Return the (x, y) coordinate for the center point of the cell that contains the specified text.  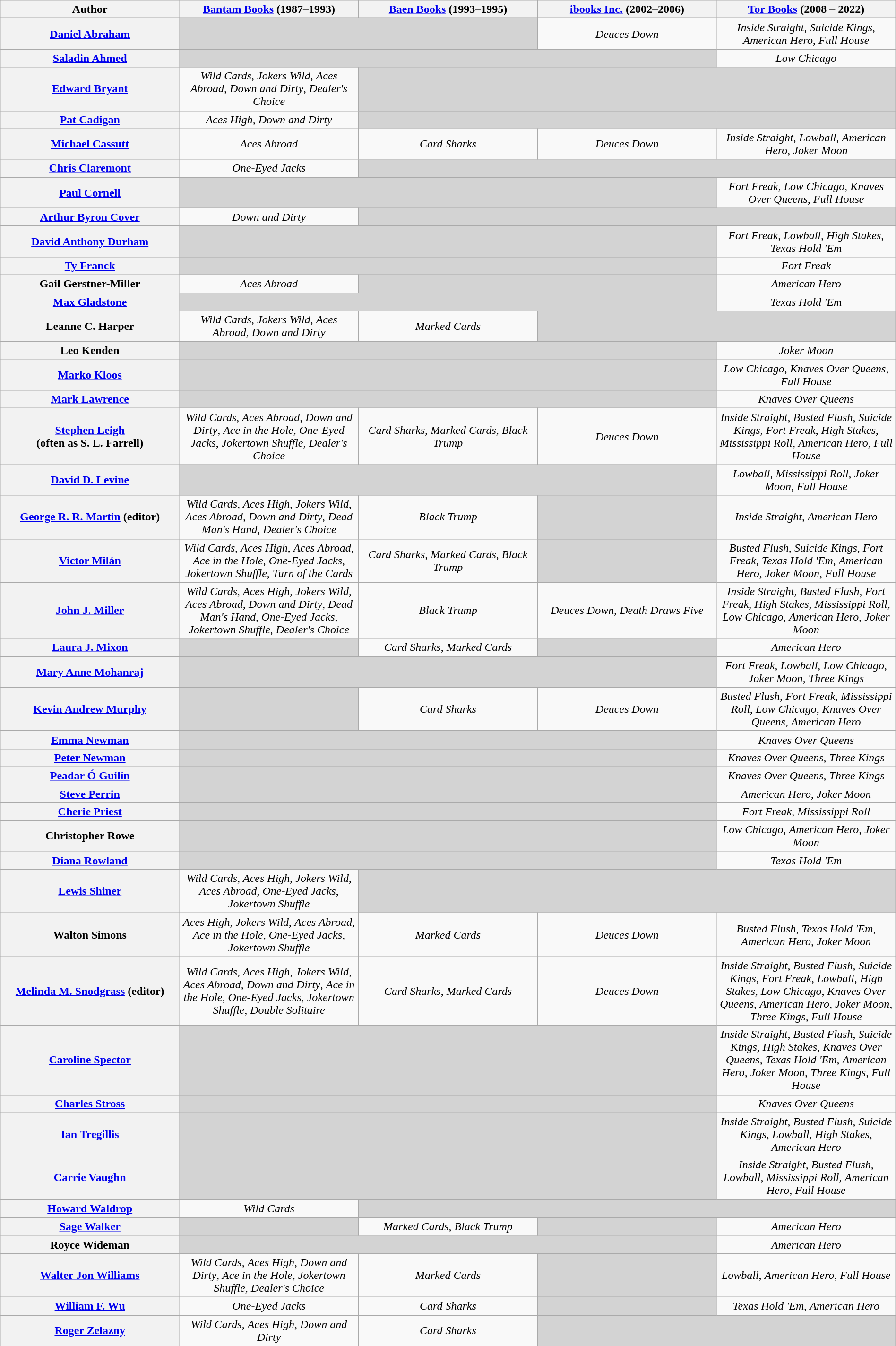
Pat Cadigan (90, 120)
Wild Cards, Aces High, Jokers Wild, Aces Abroad, One-Eyed Jacks, Jokertown Shuffle (269, 891)
Wild Cards (269, 1208)
Inside Straight, Busted Flush, Suicide Kings, Fort Freak, High Stakes, Mississippi Roll, American Hero, Full House (806, 437)
Wild Cards, Aces High, Down and Dirty (269, 1330)
Busted Flush, Fort Freak, Mississippi Roll, Low Chicago, Knaves Over Queens, American Hero (806, 709)
Steve Perrin (90, 794)
Low Chicago (806, 58)
Gail Gerstner-Miller (90, 284)
Diana Rowland (90, 861)
Mark Lawrence (90, 399)
Fort Freak, Mississippi Roll (806, 812)
Aces High, Down and Dirty (269, 120)
Chris Claremont (90, 168)
Inside Straight, American Hero (806, 517)
Busted Flush, Suicide Kings, Fort Freak, Texas Hold 'Em, American Hero, Joker Moon, Full House (806, 561)
Walter Jon Williams (90, 1275)
Low Chicago, American Hero, Joker Moon (806, 837)
Royce Wideman (90, 1244)
Wild Cards, Aces High, Jokers Wild, Aces Abroad, Down and Dirty, Ace in the Hole, One-Eyed Jacks, Jokertown Shuffle, Double Solitaire (269, 991)
William F. Wu (90, 1306)
Deuces Down, Death Draws Five (627, 611)
Fort Freak, Lowball, Low Chicago, Joker Moon, Three Kings (806, 672)
Ty Franck (90, 266)
Wild Cards, Aces High, Aces Abroad, Ace in the Hole, One-Eyed Jacks, Jokertown Shuffle, Turn of the Cards (269, 561)
Inside Straight, Suicide Kings, American Hero, Full House (806, 34)
David D. Levine (90, 480)
Wild Cards, Aces Abroad, Down and Dirty, Ace in the Hole, One-Eyed Jacks, Jokertown Shuffle, Dealer's Choice (269, 437)
Inside Straight, Busted Flush, Fort Freak, High Stakes, Mississippi Roll, Low Chicago, American Hero, Joker Moon (806, 611)
Inside Straight, Lowball, American Hero, Joker Moon (806, 144)
Joker Moon (806, 351)
Melinda M. Snodgrass (editor) (90, 991)
Cherie Priest (90, 812)
Laura J. Mixon (90, 647)
Walton Simons (90, 935)
Fort Freak (806, 266)
Wild Cards, Aces High, Down and Dirty, Ace in the Hole, Jokertown Shuffle, Dealer's Choice (269, 1275)
Busted Flush, Texas Hold 'Em, American Hero, Joker Moon (806, 935)
Marked Cards, Black Trump (448, 1226)
Wild Cards, Aces High, Jokers Wild, Aces Abroad, Down and Dirty, Dead Man's Hand, One-Eyed Jacks, Jokertown Shuffle, Dealer's Choice (269, 611)
David Anthony Durham (90, 241)
Author (90, 9)
Edward Bryant (90, 89)
Wild Cards, Aces High, Jokers Wild, Aces Abroad, Down and Dirty, Dead Man's Hand, Dealer's Choice (269, 517)
Leanne C. Harper (90, 326)
Paul Cornell (90, 193)
Charles Stross (90, 1104)
Mary Anne Mohanraj (90, 672)
Daniel Abraham (90, 34)
Lowball, Mississippi Roll, Joker Moon, Full House (806, 480)
Wild Cards, Jokers Wild, Aces Abroad, Down and Dirty, Dealer's Choice (269, 89)
Baen Books (1993–1995) (448, 9)
Peadar Ó Guilín (90, 776)
Stephen Leigh(often as S. L. Farrell) (90, 437)
Leo Kenden (90, 351)
Peter Newman (90, 758)
Carrie Vaughn (90, 1178)
Fort Freak, Lowball, High Stakes, Texas Hold 'Em (806, 241)
Down and Dirty (269, 217)
Marko Kloos (90, 375)
Saladin Ahmed (90, 58)
Roger Zelazny (90, 1330)
Bantam Books (1987–1993) (269, 9)
Arthur Byron Cover (90, 217)
ibooks Inc. (2002–2006) (627, 9)
Tor Books (2008 – 2022) (806, 9)
Max Gladstone (90, 302)
Inside Straight, Busted Flush, Suicide Kings, High Stakes, Knaves Over Queens, Texas Hold 'Em, American Hero, Joker Moon, Three Kings, Full House (806, 1060)
Aces High, Jokers Wild, Aces Abroad, Ace in the Hole, One-Eyed Jacks, Jokertown Shuffle (269, 935)
Ian Tregillis (90, 1134)
Kevin Andrew Murphy (90, 709)
Lewis Shiner (90, 891)
Victor Milán (90, 561)
Inside Straight, Busted Flush, Suicide Kings, Lowball, High Stakes, American Hero (806, 1134)
John J. Miller (90, 611)
Howard Waldrop (90, 1208)
Christopher Rowe (90, 837)
Fort Freak, Low Chicago, Knaves Over Queens, Full House (806, 193)
American Hero, Joker Moon (806, 794)
Caroline Spector (90, 1060)
Emma Newman (90, 740)
Michael Cassutt (90, 144)
Low Chicago, Knaves Over Queens, Full House (806, 375)
Lowball, American Hero, Full House (806, 1275)
Sage Walker (90, 1226)
Texas Hold 'Em, American Hero (806, 1306)
George R. R. Martin (editor) (90, 517)
Wild Cards, Jokers Wild, Aces Abroad, Down and Dirty (269, 326)
Inside Straight, Busted Flush, Lowball, Mississippi Roll, American Hero, Full House (806, 1178)
